Find where the given text appears and provide that cell's center as (X, Y) coordinate. 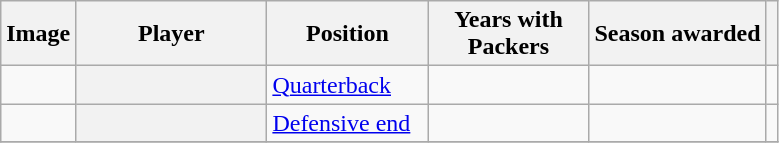
Years with Packers (508, 34)
Quarterback (348, 85)
Position (348, 34)
Player (172, 34)
Defensive end (348, 123)
Image (38, 34)
Season awarded (678, 34)
